Pinpoint the cell where the given text exists, returning its [X, Y] midpoint coordinate. 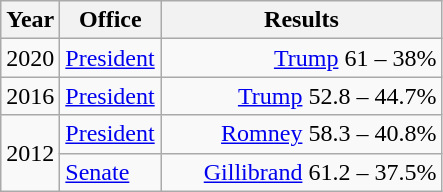
Office [110, 20]
Gillibrand 61.2 – 37.5% [302, 172]
Trump 61 – 38% [302, 58]
Trump 52.8 – 44.7% [302, 96]
2020 [30, 58]
2012 [30, 153]
Year [30, 20]
Romney 58.3 – 40.8% [302, 134]
Senate [110, 172]
2016 [30, 96]
Results [302, 20]
